Return the (X, Y) coordinate for the center point of the cell that contains the specified text.  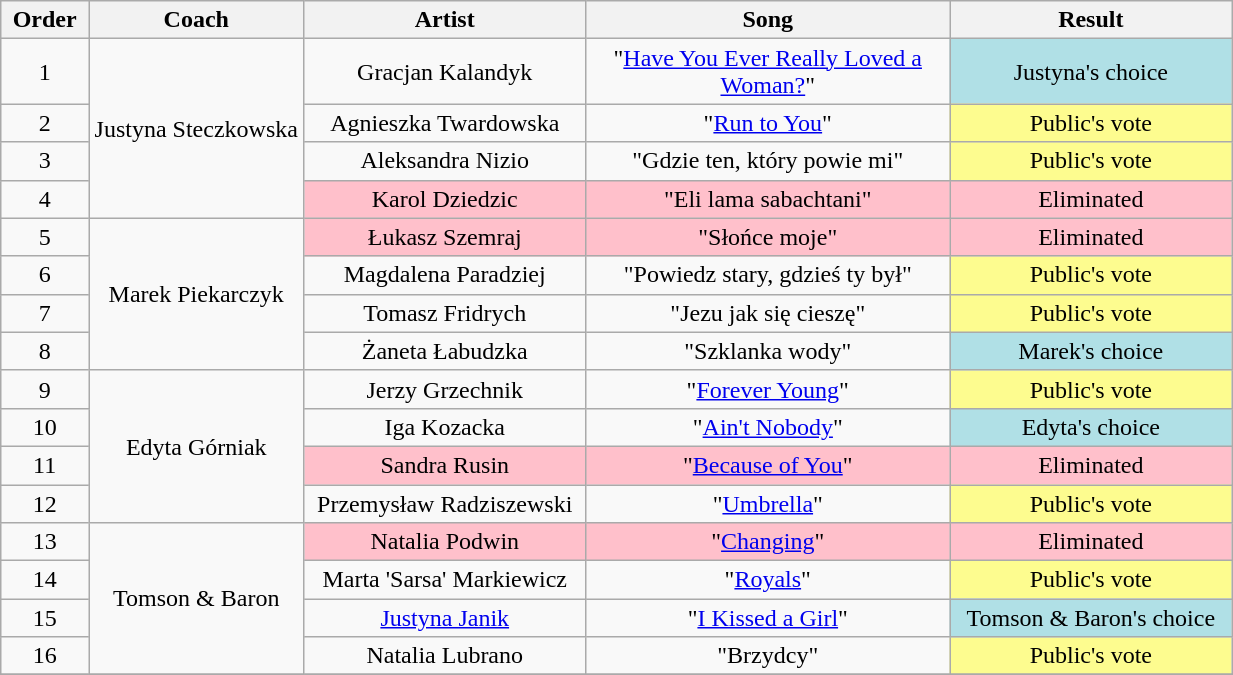
Result (1091, 20)
"Brzydcy" (768, 656)
"Powiedz stary, gdzieś ty był" (768, 275)
"Jezu jak się cieszę" (768, 313)
Natalia Podwin (445, 542)
Żaneta Łabudzka (445, 351)
Natalia Lubrano (445, 656)
Aleksandra Nizio (445, 161)
"Eli lama sabachtani" (768, 199)
16 (45, 656)
14 (45, 580)
Song (768, 20)
1 (45, 72)
Agnieszka Twardowska (445, 123)
Jerzy Grzechnik (445, 389)
Artist (445, 20)
2 (45, 123)
Justyna's choice (1091, 72)
4 (45, 199)
"Royals" (768, 580)
Tomson & Baron (196, 599)
Karol Dziedzic (445, 199)
Marek Piekarczyk (196, 294)
15 (45, 618)
"Forever Young" (768, 389)
Przemysław Radziszewski (445, 503)
Marek's choice (1091, 351)
Tomson & Baron's choice (1091, 618)
"Gdzie ten, który powie mi" (768, 161)
"Have You Ever Really Loved a Woman?" (768, 72)
"Run to You" (768, 123)
Coach (196, 20)
Tomasz Fridrych (445, 313)
5 (45, 237)
Justyna Janik (445, 618)
11 (45, 465)
Gracjan Kalandyk (445, 72)
Iga Kozacka (445, 427)
Order (45, 20)
Łukasz Szemraj (445, 237)
Justyna Steczkowska (196, 128)
"Szklanka wody" (768, 351)
Marta 'Sarsa' Markiewicz (445, 580)
9 (45, 389)
"Ain't Nobody" (768, 427)
"I Kissed a Girl" (768, 618)
Edyta Górniak (196, 446)
"Słońce moje" (768, 237)
13 (45, 542)
6 (45, 275)
Edyta's choice (1091, 427)
8 (45, 351)
10 (45, 427)
12 (45, 503)
7 (45, 313)
"Umbrella" (768, 503)
Magdalena Paradziej (445, 275)
3 (45, 161)
"Changing" (768, 542)
Sandra Rusin (445, 465)
"Because of You" (768, 465)
